Output the (x, y) coordinate of the center of the cell containing the given text.  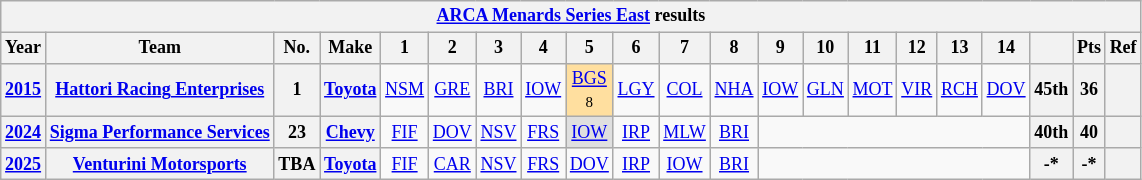
MLW (684, 132)
CAR (452, 164)
ARCA Menards Series East results (571, 16)
2024 (24, 132)
Hattori Racing Enterprises (160, 90)
BGS8 (590, 90)
Venturini Motorsports (160, 164)
12 (917, 48)
3 (498, 48)
9 (780, 48)
VIR (917, 90)
Team (160, 48)
Pts (1090, 48)
13 (960, 48)
45th (1052, 90)
14 (1006, 48)
40th (1052, 132)
NSM (405, 90)
10 (826, 48)
MOT (872, 90)
GRE (452, 90)
8 (734, 48)
Make (350, 48)
TBA (297, 164)
LGY (636, 90)
Ref (1123, 48)
2025 (24, 164)
7 (684, 48)
23 (297, 132)
GLN (826, 90)
COL (684, 90)
RCH (960, 90)
6 (636, 48)
2015 (24, 90)
Sigma Performance Services (160, 132)
4 (544, 48)
40 (1090, 132)
Year (24, 48)
NHA (734, 90)
Chevy (350, 132)
11 (872, 48)
No. (297, 48)
2 (452, 48)
36 (1090, 90)
5 (590, 48)
